Extract the (X, Y) coordinate from the center of the cell holding the provided text.  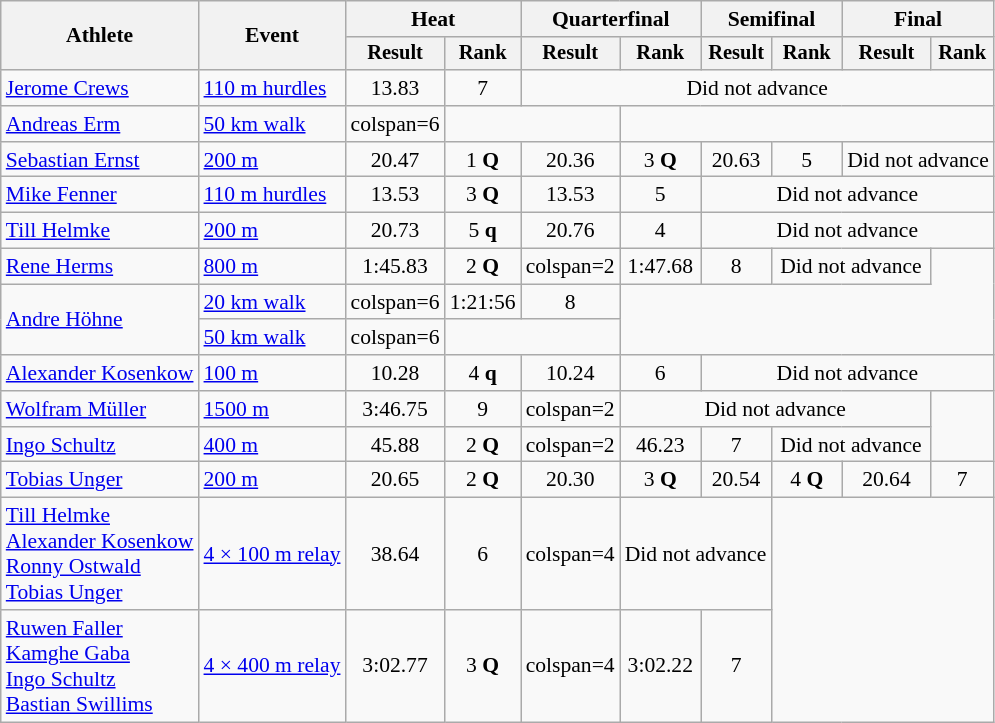
20.76 (570, 231)
Ruwen FallerKamghe GabaIngo SchultzBastian Swillims (100, 666)
1500 m (272, 409)
4 × 100 m relay (272, 554)
5 q (483, 231)
Ingo Schultz (100, 445)
Wolfram Müller (100, 409)
20.30 (570, 480)
20.64 (886, 480)
Tobias Unger (100, 480)
45.88 (396, 445)
3:02.77 (396, 666)
1:45.83 (396, 267)
10.24 (570, 373)
3:02.22 (660, 666)
10.28 (396, 373)
1 Q (483, 160)
38.64 (396, 554)
Till Helmke (100, 231)
Till HelmkeAlexander KosenkowRonny OstwaldTobias Unger (100, 554)
1:47.68 (660, 267)
Jerome Crews (100, 88)
20.63 (736, 160)
Andreas Erm (100, 124)
Heat (434, 19)
20.65 (396, 480)
Final (918, 19)
20.47 (396, 160)
Event (272, 36)
4 Q (806, 480)
400 m (272, 445)
Mike Fenner (100, 195)
4 (660, 231)
Alexander Kosenkow (100, 373)
Rene Herms (100, 267)
20.54 (736, 480)
Athlete (100, 36)
Andre Höhne (100, 320)
4 q (483, 373)
Sebastian Ernst (100, 160)
Semifinal (772, 19)
46.23 (660, 445)
20.36 (570, 160)
Quarterfinal (611, 19)
3:46.75 (396, 409)
20 km walk (272, 302)
4 × 400 m relay (272, 666)
800 m (272, 267)
20.73 (396, 231)
13.83 (396, 88)
1:21:56 (483, 302)
100 m (272, 373)
9 (483, 409)
